Search for the cell housing the specified text and yield its [X, Y] center coordinate. 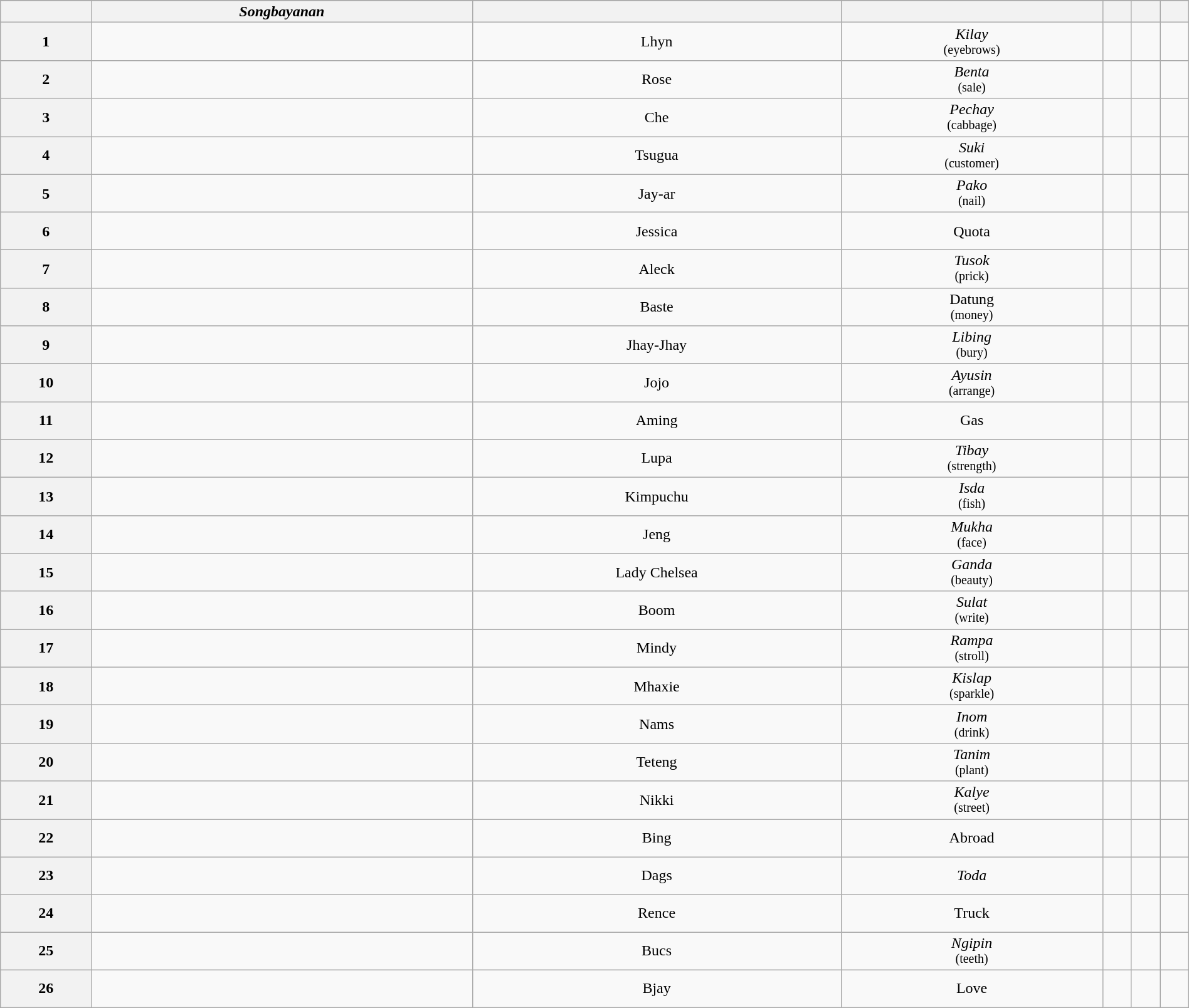
Bing [657, 837]
Songbayanan [282, 11]
Kimpuchu [657, 496]
Isda(fish) [972, 496]
18 [46, 686]
1 [46, 41]
Kilay(eyebrows) [972, 41]
21 [46, 800]
Mindy [657, 648]
Boom [657, 611]
Benta(sale) [972, 79]
15 [46, 573]
Toda [972, 875]
Gas [972, 421]
Inom(drink) [972, 725]
Kislap(sparkle) [972, 686]
Aming [657, 421]
Libing(bury) [972, 345]
Aleck [657, 270]
Tibay(strength) [972, 459]
Pechay(cabbage) [972, 118]
Jojo [657, 382]
Nams [657, 725]
14 [46, 534]
Tanim(plant) [972, 762]
13 [46, 496]
Baste [657, 307]
Rose [657, 79]
Tsugua [657, 155]
Ganda(beauty) [972, 573]
Jeng [657, 534]
20 [46, 762]
Love [972, 989]
16 [46, 611]
24 [46, 913]
Rence [657, 913]
Lady Chelsea [657, 573]
19 [46, 725]
26 [46, 989]
Dags [657, 875]
10 [46, 382]
22 [46, 837]
Jhay-Jhay [657, 345]
6 [46, 231]
Truck [972, 913]
Teteng [657, 762]
Che [657, 118]
11 [46, 421]
Jessica [657, 231]
Kalye(street) [972, 800]
Tusok(prick) [972, 270]
Sulat(write) [972, 611]
Suki(customer) [972, 155]
Mhaxie [657, 686]
Bucs [657, 950]
4 [46, 155]
Jay-ar [657, 193]
9 [46, 345]
Lhyn [657, 41]
17 [46, 648]
7 [46, 270]
Mukha(face) [972, 534]
Lupa [657, 459]
Nikki [657, 800]
25 [46, 950]
2 [46, 79]
Datung(money) [972, 307]
Ayusin(arrange) [972, 382]
Ngipin(teeth) [972, 950]
Abroad [972, 837]
5 [46, 193]
3 [46, 118]
Rampa(stroll) [972, 648]
8 [46, 307]
Pako(nail) [972, 193]
Bjay [657, 989]
Quota [972, 231]
23 [46, 875]
12 [46, 459]
